Capture the cell that displays the provided text and extract its [x, y] central coordinate. 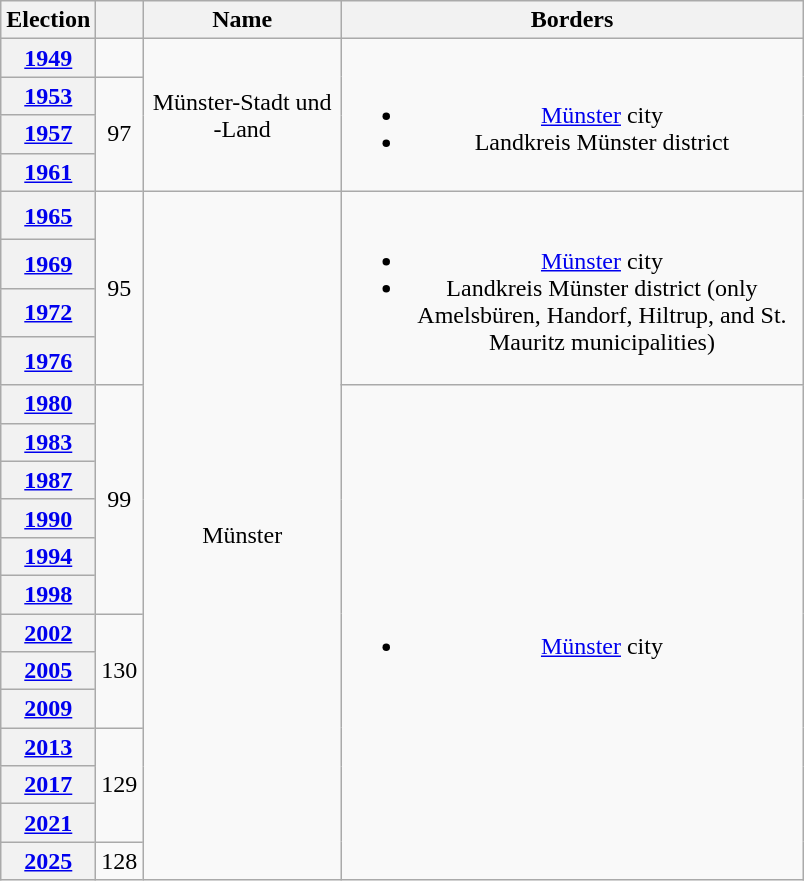
2005 [48, 671]
2025 [48, 861]
Münster cityLandkreis Münster district (only Amelsbüren, Handorf, Hiltrup, and St. Mauritz municipalities) [572, 288]
129 [120, 785]
2017 [48, 785]
2013 [48, 747]
2002 [48, 633]
97 [120, 134]
1972 [48, 312]
130 [120, 671]
95 [120, 288]
1957 [48, 134]
Münster-Stadt und -Land [242, 115]
1965 [48, 216]
1961 [48, 172]
1990 [48, 518]
1953 [48, 96]
2021 [48, 823]
1949 [48, 58]
1969 [48, 264]
Name [242, 20]
1983 [48, 442]
Münster cityLandkreis Münster district [572, 115]
Election [48, 20]
2009 [48, 709]
Münster [242, 536]
128 [120, 861]
1998 [48, 594]
1976 [48, 362]
1980 [48, 404]
Münster city [572, 632]
1994 [48, 556]
99 [120, 499]
Borders [572, 20]
1987 [48, 480]
